Determine the (X, Y) coordinate at the center of the cell enclosing the given text.  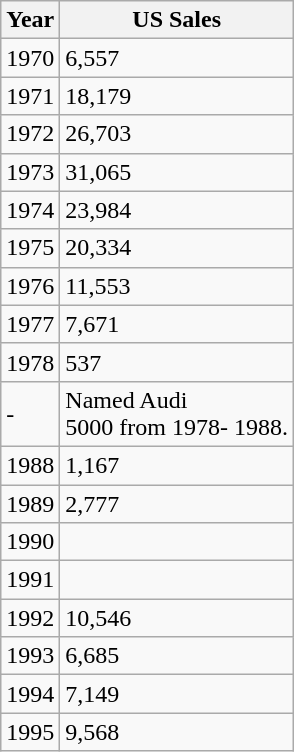
1992 (30, 618)
26,703 (177, 134)
Named Audi5000 from 1978- 1988. (177, 414)
7,671 (177, 324)
10,546 (177, 618)
1974 (30, 210)
31,065 (177, 172)
1972 (30, 134)
1988 (30, 465)
18,179 (177, 96)
1994 (30, 694)
6,557 (177, 58)
20,334 (177, 248)
7,149 (177, 694)
9,568 (177, 732)
537 (177, 362)
23,984 (177, 210)
1978 (30, 362)
1976 (30, 286)
1990 (30, 542)
US Sales (177, 20)
1993 (30, 656)
1977 (30, 324)
1989 (30, 503)
1995 (30, 732)
Year (30, 20)
11,553 (177, 286)
1991 (30, 580)
1970 (30, 58)
1975 (30, 248)
2,777 (177, 503)
- (30, 414)
6,685 (177, 656)
1971 (30, 96)
1,167 (177, 465)
1973 (30, 172)
